Scan for the cell matching the given text and deliver its [X, Y] coordinate at center. 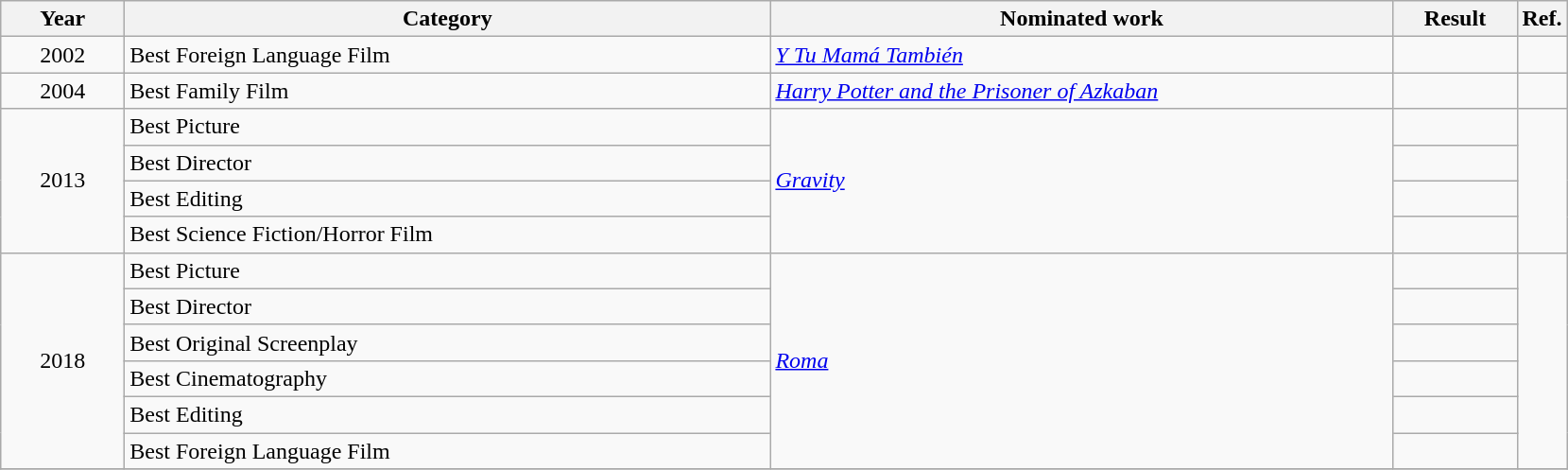
2004 [62, 91]
2013 [62, 181]
Best Family Film [448, 91]
Best Original Screenplay [448, 342]
Best Science Fiction/Horror Film [448, 235]
Gravity [1081, 181]
2018 [62, 360]
Roma [1081, 360]
Result [1456, 19]
Year [62, 19]
Category [448, 19]
Best Cinematography [448, 378]
Ref. [1542, 19]
2002 [62, 55]
Nominated work [1081, 19]
Y Tu Mamá También [1081, 55]
Harry Potter and the Prisoner of Azkaban [1081, 91]
